Output the (X, Y) coordinate of the center of the cell containing the given text.  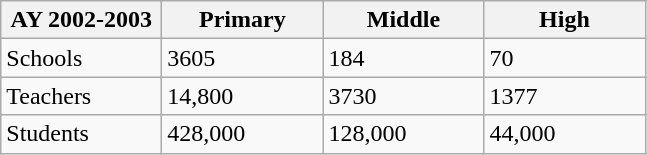
14,800 (242, 96)
70 (564, 58)
3730 (404, 96)
184 (404, 58)
128,000 (404, 134)
AY 2002-2003 (82, 20)
Students (82, 134)
Middle (404, 20)
3605 (242, 58)
428,000 (242, 134)
Schools (82, 58)
1377 (564, 96)
Primary (242, 20)
Teachers (82, 96)
44,000 (564, 134)
High (564, 20)
